Output the (x, y) coordinate of the center of the cell containing the given text.  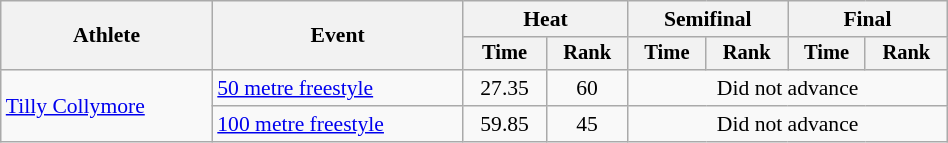
100 metre freestyle (338, 124)
Athlete (107, 36)
60 (587, 88)
59.85 (504, 124)
Semifinal (708, 19)
Tilly Collymore (107, 106)
45 (587, 124)
Heat (546, 19)
Final (868, 19)
Event (338, 36)
50 metre freestyle (338, 88)
27.35 (504, 88)
